Search for the cell housing the specified text and yield its (X, Y) center coordinate. 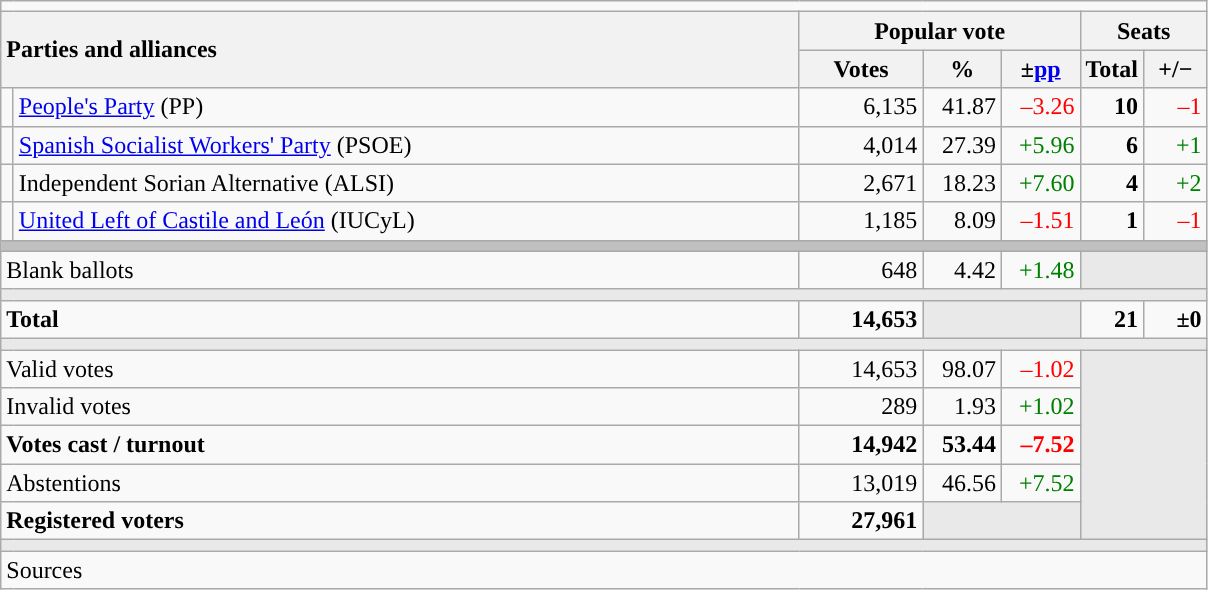
2,671 (861, 183)
+2 (1176, 183)
Votes cast / turnout (400, 445)
4 (1112, 183)
United Left of Castile and León (IUCyL) (406, 221)
27,961 (861, 521)
41.87 (962, 107)
+5.96 (1040, 145)
21 (1112, 319)
18.23 (962, 183)
Popular vote (940, 31)
–3.26 (1040, 107)
6,135 (861, 107)
Blank ballots (400, 270)
Abstentions (400, 483)
Seats (1144, 31)
+1.02 (1040, 407)
+7.60 (1040, 183)
Registered voters (400, 521)
+1 (1176, 145)
8.09 (962, 221)
+/− (1176, 69)
±0 (1176, 319)
46.56 (962, 483)
Votes (861, 69)
1 (1112, 221)
1,185 (861, 221)
±pp (1040, 69)
–1.51 (1040, 221)
People's Party (PP) (406, 107)
Invalid votes (400, 407)
53.44 (962, 445)
Valid votes (400, 369)
Parties and alliances (400, 50)
14,942 (861, 445)
98.07 (962, 369)
+1.48 (1040, 270)
13,019 (861, 483)
4.42 (962, 270)
–7.52 (1040, 445)
1.93 (962, 407)
Spanish Socialist Workers' Party (PSOE) (406, 145)
6 (1112, 145)
Independent Sorian Alternative (ALSI) (406, 183)
27.39 (962, 145)
% (962, 69)
289 (861, 407)
10 (1112, 107)
–1.02 (1040, 369)
Sources (604, 570)
+7.52 (1040, 483)
4,014 (861, 145)
648 (861, 270)
